Find where the given text appears and provide that cell's center as (x, y) coordinate. 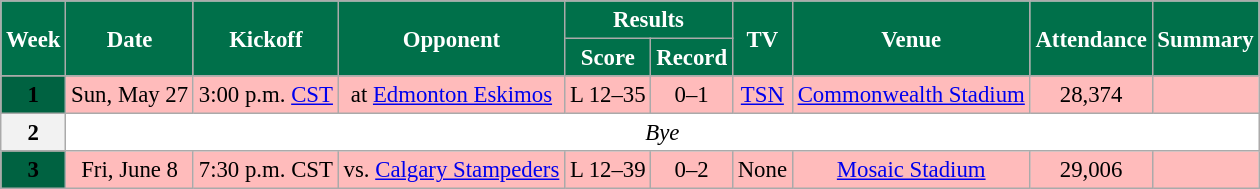
Attendance (1091, 38)
Score (608, 58)
3:00 p.m. CST (266, 95)
7:30 p.m. CST (266, 170)
L 12–35 (608, 95)
Venue (911, 38)
28,374 (1091, 95)
3 (34, 170)
Week (34, 38)
2 (34, 133)
0–2 (692, 170)
Mosaic Stadium (911, 170)
29,006 (1091, 170)
vs. Calgary Stampeders (451, 170)
Commonwealth Stadium (911, 95)
Sun, May 27 (130, 95)
Opponent (451, 38)
Bye (662, 133)
at Edmonton Eskimos (451, 95)
None (762, 170)
TSN (762, 95)
Date (130, 38)
Summary (1206, 38)
TV (762, 38)
Results (649, 20)
0–1 (692, 95)
Kickoff (266, 38)
Record (692, 58)
L 12–39 (608, 170)
Fri, June 8 (130, 170)
1 (34, 95)
